Detect which cell encompasses the target text, then output its (X, Y) center coordinate. 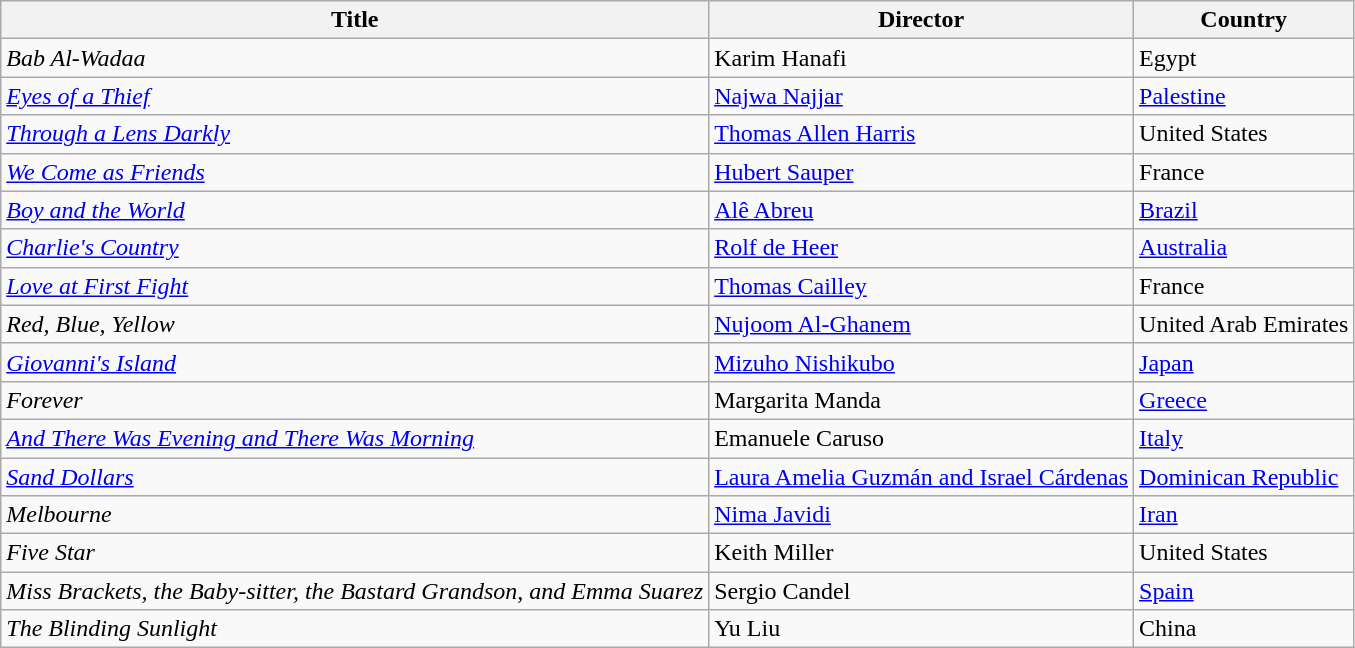
Boy and the World (355, 210)
Forever (355, 400)
Rolf de Heer (922, 248)
Alê Abreu (922, 210)
Thomas Cailley (922, 286)
United Arab Emirates (1244, 324)
Italy (1244, 438)
Margarita Manda (922, 400)
We Come as Friends (355, 172)
Palestine (1244, 96)
Yu Liu (922, 629)
Sand Dollars (355, 477)
Australia (1244, 248)
Eyes of a Thief (355, 96)
Through a Lens Darkly (355, 134)
Mizuho Nishikubo (922, 362)
Nujoom Al-Ghanem (922, 324)
Melbourne (355, 515)
Egypt (1244, 58)
Keith Miller (922, 553)
Country (1244, 20)
Brazil (1244, 210)
Hubert Sauper (922, 172)
Japan (1244, 362)
Red, Blue, Yellow (355, 324)
Miss Brackets, the Baby-sitter, the Bastard Grandson, and Emma Suarez (355, 591)
And There Was Evening and There Was Morning (355, 438)
Sergio Candel (922, 591)
Nima Javidi (922, 515)
Greece (1244, 400)
Karim Hanafi (922, 58)
Five Star (355, 553)
Laura Amelia Guzmán and Israel Cárdenas (922, 477)
Director (922, 20)
Dominican Republic (1244, 477)
Najwa Najjar (922, 96)
Bab Al-Wadaa (355, 58)
Spain (1244, 591)
The Blinding Sunlight (355, 629)
Iran (1244, 515)
Love at First Fight (355, 286)
China (1244, 629)
Emanuele Caruso (922, 438)
Title (355, 20)
Thomas Allen Harris (922, 134)
Giovanni's Island (355, 362)
Charlie's Country (355, 248)
